Return the [x, y] coordinate for the center point of the cell that contains the specified text.  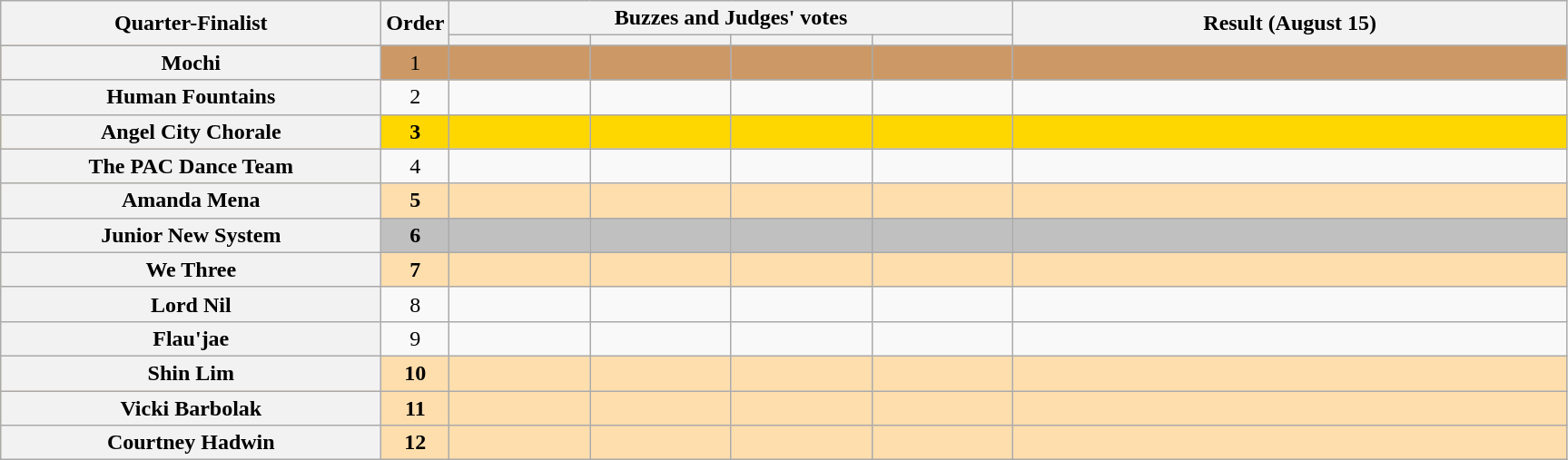
Amanda Mena [191, 201]
Junior New System [191, 235]
We Three [191, 269]
12 [416, 443]
Shin Lim [191, 373]
1 [416, 63]
10 [416, 373]
Courtney Hadwin [191, 443]
4 [416, 166]
Order [416, 24]
Lord Nil [191, 304]
Flau'jae [191, 338]
Quarter-Finalist [191, 24]
Buzzes and Judges' votes [731, 18]
7 [416, 269]
6 [416, 235]
Mochi [191, 63]
Angel City Chorale [191, 132]
Vicki Barbolak [191, 407]
8 [416, 304]
Human Fountains [191, 97]
9 [416, 338]
11 [416, 407]
3 [416, 132]
2 [416, 97]
Result (August 15) [1289, 24]
The PAC Dance Team [191, 166]
5 [416, 201]
